Detect which cell encompasses the target text, then output its [X, Y] center coordinate. 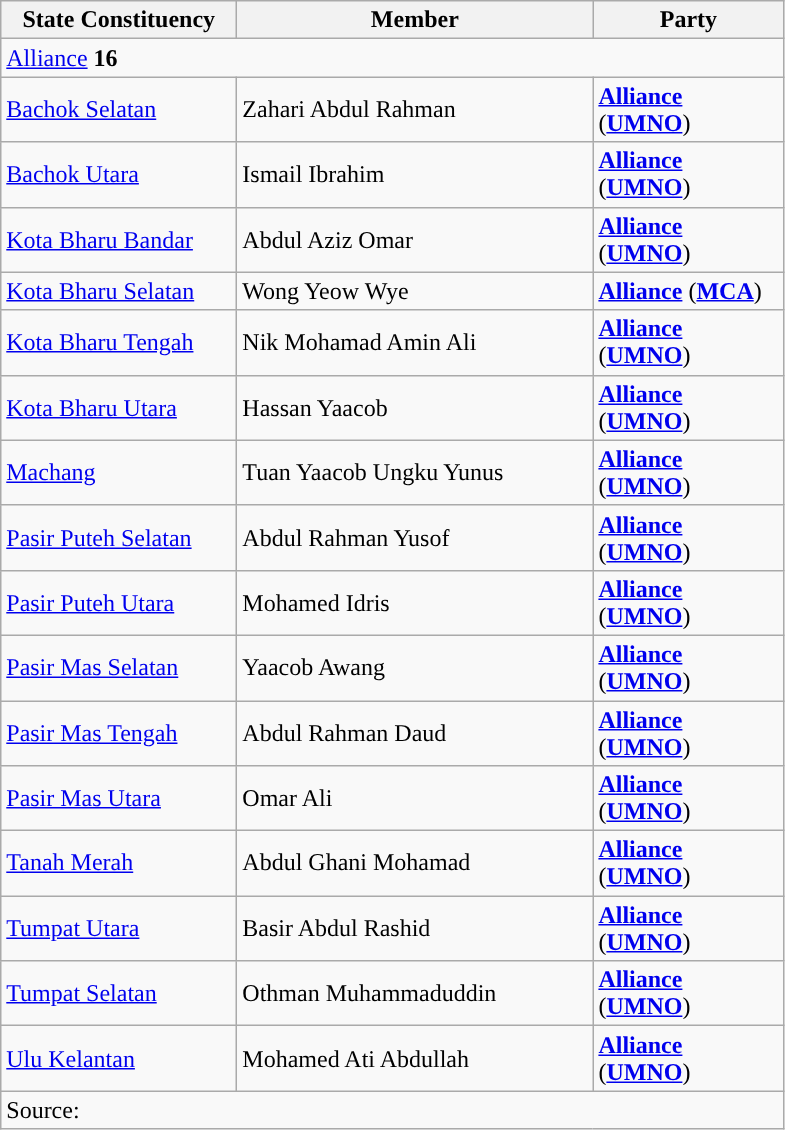
Bachok Selatan [119, 110]
Basir Abdul Rashid [415, 928]
Ulu Kelantan [119, 1058]
Abdul Rahman Daud [415, 732]
Machang [119, 472]
Abdul Aziz Omar [415, 240]
Pasir Mas Selatan [119, 668]
Tuan Yaacob Ungku Yunus [415, 472]
Pasir Mas Utara [119, 798]
Kota Bharu Bandar [119, 240]
Nik Mohamad Amin Ali [415, 342]
Tumpat Selatan [119, 994]
Party [688, 20]
Abdul Rahman Yusof [415, 538]
Ismail Ibrahim [415, 174]
Omar Ali [415, 798]
Kota Bharu Selatan [119, 291]
Hassan Yaacob [415, 408]
Pasir Puteh Selatan [119, 538]
Tumpat Utara [119, 928]
Alliance 16 [392, 58]
Yaacob Awang [415, 668]
Mohamed Ati Abdullah [415, 1058]
Bachok Utara [119, 174]
Alliance (MCA) [688, 291]
State Constituency [119, 20]
Wong Yeow Wye [415, 291]
Source: [392, 1110]
Zahari Abdul Rahman [415, 110]
Pasir Puteh Utara [119, 602]
Pasir Mas Tengah [119, 732]
Member [415, 20]
Othman Muhammaduddin [415, 994]
Mohamed Idris [415, 602]
Tanah Merah [119, 864]
Abdul Ghani Mohamad [415, 864]
Kota Bharu Tengah [119, 342]
Kota Bharu Utara [119, 408]
